Locate the cell with the specified text and output its (X, Y) center coordinate. 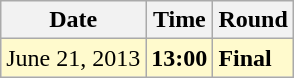
Time (180, 20)
Round (253, 20)
June 21, 2013 (74, 58)
Date (74, 20)
Final (253, 58)
13:00 (180, 58)
